Determine the [X, Y] coordinate at the center of the cell enclosing the given text.  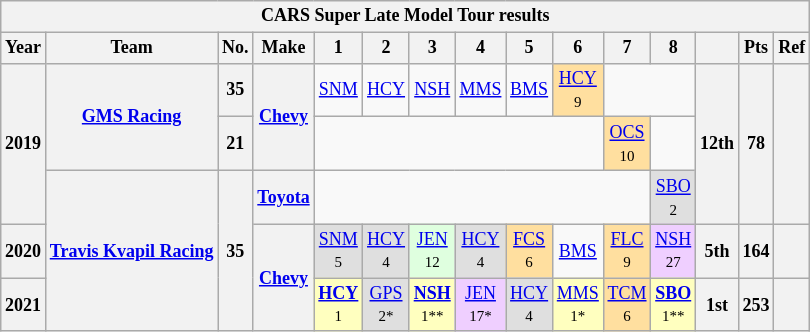
Ref [792, 48]
FLC9 [627, 251]
TCM6 [627, 305]
3 [432, 48]
Pts [756, 48]
8 [674, 48]
MMS1* [578, 305]
5 [530, 48]
OCS10 [627, 144]
6 [578, 48]
GMS Racing [131, 116]
253 [756, 305]
SBO1** [674, 305]
Year [24, 48]
No. [236, 48]
12th [718, 144]
SNM [338, 90]
HCY [386, 90]
1 [338, 48]
2019 [24, 144]
2 [386, 48]
SNM5 [338, 251]
21 [236, 144]
HCY9 [578, 90]
CARS Super Late Model Tour results [406, 16]
NSH27 [674, 251]
2020 [24, 251]
78 [756, 144]
Team [131, 48]
5th [718, 251]
Toyota [284, 197]
NSH1** [432, 305]
FCS6 [530, 251]
164 [756, 251]
JEN17* [480, 305]
Make [284, 48]
SBO2 [674, 197]
MMS [480, 90]
2021 [24, 305]
4 [480, 48]
JEN12 [432, 251]
HCY1 [338, 305]
Travis Kvapil Racing [131, 250]
1st [718, 305]
GPS2* [386, 305]
NSH [432, 90]
7 [627, 48]
